Pinpoint the cell where the given text exists, returning its (X, Y) midpoint coordinate. 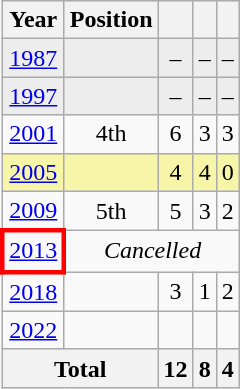
Position (111, 20)
6 (176, 134)
12 (176, 368)
2009 (33, 211)
8 (204, 368)
Cancelled (152, 252)
5 (176, 211)
1 (204, 292)
2005 (33, 172)
4th (111, 134)
5th (111, 211)
0 (228, 172)
1997 (33, 96)
Year (33, 20)
2013 (33, 252)
2022 (33, 330)
1987 (33, 58)
2018 (33, 292)
Total (80, 368)
2001 (33, 134)
